Return [X, Y] of the center of cell containing provided text 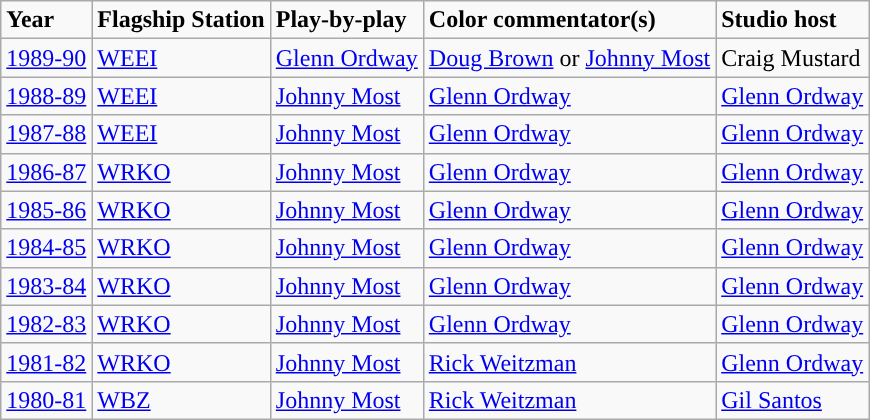
Gil Santos [792, 400]
Play-by-play [346, 20]
1984-85 [46, 248]
1981-82 [46, 362]
1989-90 [46, 58]
Studio host [792, 20]
1982-83 [46, 324]
1987-88 [46, 134]
Craig Mustard [792, 58]
Color commentator(s) [569, 20]
Doug Brown or Johnny Most [569, 58]
1985-86 [46, 210]
WBZ [181, 400]
1988-89 [46, 96]
Year [46, 20]
1980-81 [46, 400]
1983-84 [46, 286]
Flagship Station [181, 20]
1986-87 [46, 172]
